Capture the cell that displays the provided text and extract its [x, y] central coordinate. 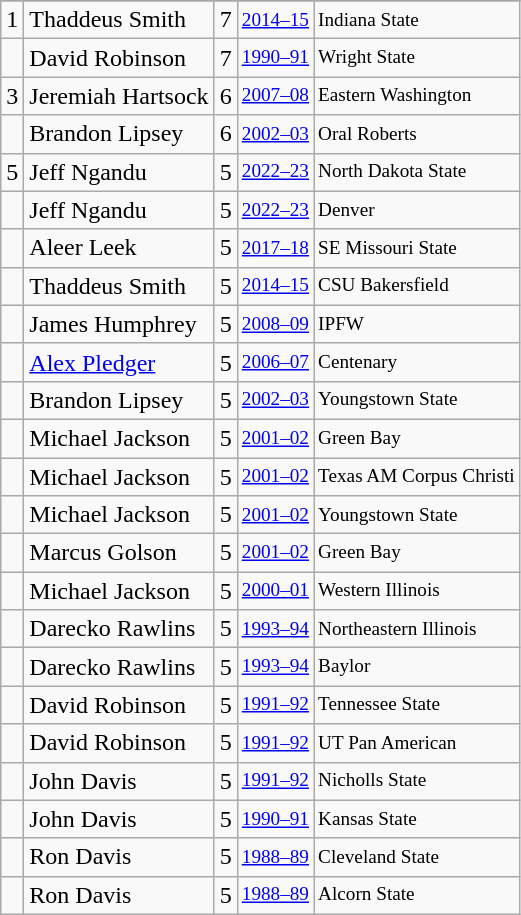
2007–08 [275, 96]
Baylor [417, 667]
2006–07 [275, 362]
James Humphrey [119, 324]
CSU Bakersfield [417, 286]
1 [12, 20]
Marcus Golson [119, 553]
Tennessee State [417, 705]
Nicholls State [417, 781]
Oral Roberts [417, 134]
IPFW [417, 324]
Centenary [417, 362]
2017–18 [275, 248]
UT Pan American [417, 743]
Cleveland State [417, 857]
Alex Pledger [119, 362]
SE Missouri State [417, 248]
Kansas State [417, 819]
Indiana State [417, 20]
Alcorn State [417, 895]
Western Illinois [417, 591]
Aleer Leek [119, 248]
Denver [417, 210]
Northeastern Illinois [417, 629]
Texas AM Corpus Christi [417, 477]
2000–01 [275, 591]
North Dakota State [417, 172]
Eastern Washington [417, 96]
2008–09 [275, 324]
Wright State [417, 58]
Jeremiah Hartsock [119, 96]
3 [12, 96]
